Capture the cell that displays the provided text and extract its (x, y) central coordinate. 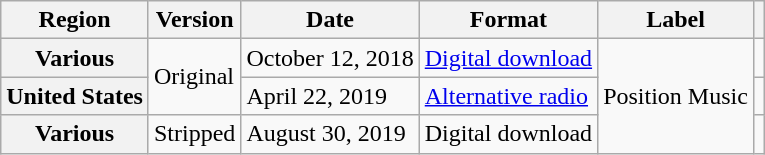
April 22, 2019 (330, 96)
October 12, 2018 (330, 58)
August 30, 2019 (330, 134)
Position Music (676, 96)
Region (75, 20)
Format (508, 20)
Date (330, 20)
Version (194, 20)
Alternative radio (508, 96)
United States (75, 96)
Original (194, 77)
Stripped (194, 134)
Label (676, 20)
